Capture the cell that displays the provided text and extract its (x, y) central coordinate. 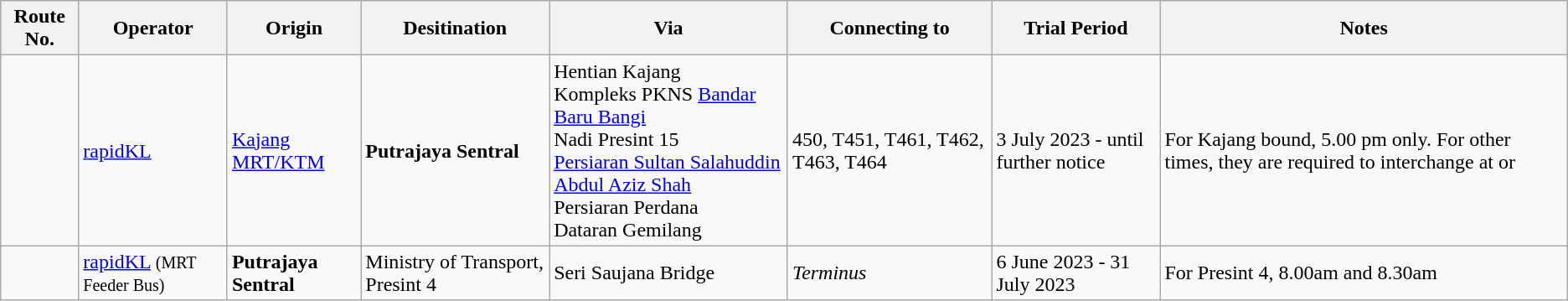
Origin (293, 29)
450, T451, T461, T462, T463, T464 (890, 151)
rapidKL (153, 151)
rapidKL (MRT Feeder Bus) (153, 273)
Seri Saujana Bridge (668, 273)
Kajang MRT/KTM (293, 151)
Ministry of Transport, Presint 4 (456, 273)
For Kajang bound, 5.00 pm only. For other times, they are required to interchange at or (1364, 151)
Trial Period (1075, 29)
Operator (153, 29)
Terminus (890, 273)
6 June 2023 - 31 July 2023 (1075, 273)
3 July 2023 - until further notice (1075, 151)
Route No. (40, 29)
For Presint 4, 8.00am and 8.30am (1364, 273)
Desitination (456, 29)
Connecting to (890, 29)
Hentian KajangKompleks PKNS Bandar Baru BangiNadi Presint 15Persiaran Sultan Salahuddin Abdul Aziz ShahPersiaran PerdanaDataran Gemilang (668, 151)
Notes (1364, 29)
Via (668, 29)
